Capture the cell that displays the provided text and extract its (x, y) central coordinate. 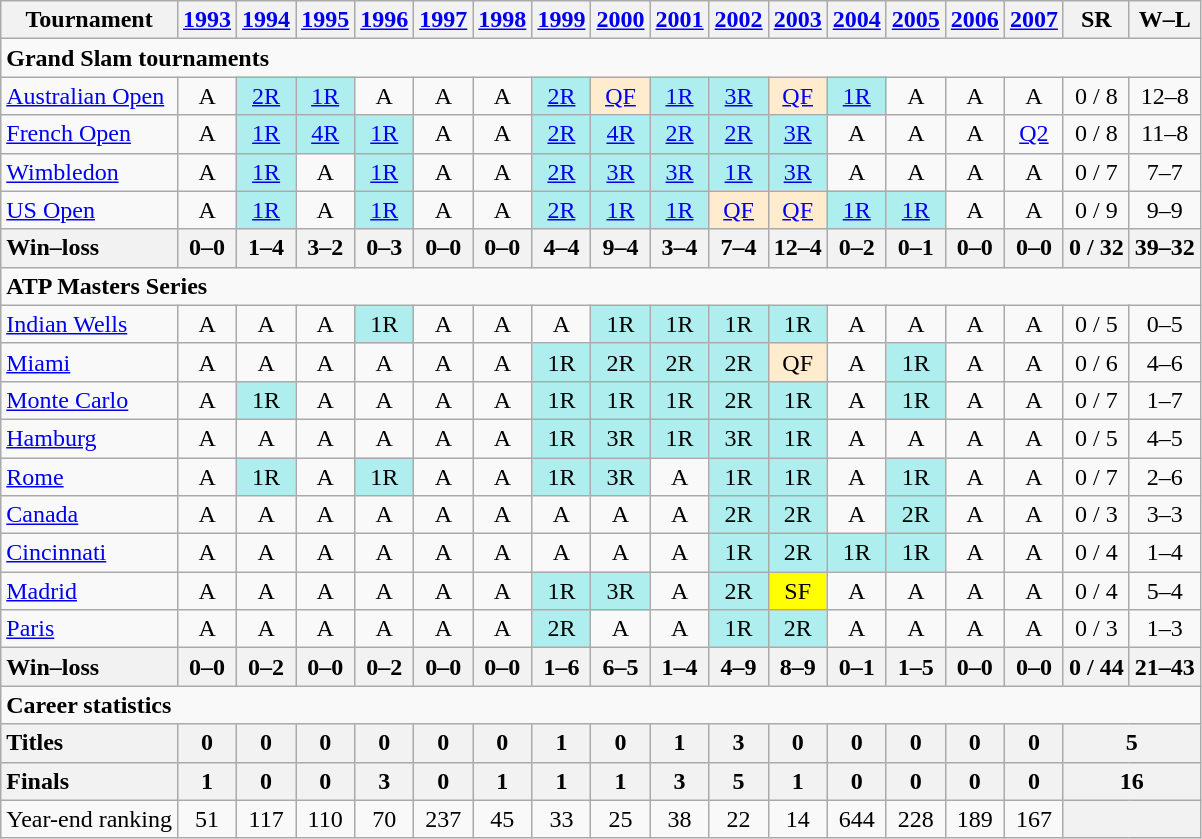
ATP Masters Series (601, 286)
4–6 (1164, 362)
SR (1096, 20)
1–6 (562, 667)
2007 (1034, 20)
Australian Open (90, 96)
21–43 (1164, 667)
25 (620, 819)
1996 (384, 20)
1997 (444, 20)
2004 (856, 20)
Miami (90, 362)
237 (444, 819)
644 (856, 819)
2001 (680, 20)
2006 (974, 20)
70 (384, 819)
2005 (916, 20)
22 (738, 819)
2000 (620, 20)
1994 (266, 20)
4–4 (562, 248)
SF (798, 591)
189 (974, 819)
3–3 (1164, 515)
11–8 (1164, 134)
167 (1034, 819)
Cincinnati (90, 553)
1998 (502, 20)
Paris (90, 629)
French Open (90, 134)
0 / 9 (1096, 210)
1999 (562, 20)
Rome (90, 477)
45 (502, 819)
51 (208, 819)
0–3 (384, 248)
33 (562, 819)
0 / 44 (1096, 667)
1993 (208, 20)
2–6 (1164, 477)
14 (798, 819)
Monte Carlo (90, 400)
Wimbledon (90, 172)
2002 (738, 20)
38 (680, 819)
3–4 (680, 248)
Tournament (90, 20)
0 / 32 (1096, 248)
Q2 (1034, 134)
110 (326, 819)
16 (1132, 781)
228 (916, 819)
7–4 (738, 248)
Year-end ranking (90, 819)
1995 (326, 20)
9–9 (1164, 210)
4–5 (1164, 438)
US Open (90, 210)
1–7 (1164, 400)
7–7 (1164, 172)
Madrid (90, 591)
Grand Slam tournaments (601, 58)
Hamburg (90, 438)
39–32 (1164, 248)
117 (266, 819)
0 / 6 (1096, 362)
4–9 (738, 667)
Indian Wells (90, 324)
W–L (1164, 20)
1–3 (1164, 629)
9–4 (620, 248)
0–5 (1164, 324)
3–2 (326, 248)
12–4 (798, 248)
8–9 (798, 667)
1–5 (916, 667)
Career statistics (601, 705)
Finals (90, 781)
6–5 (620, 667)
Canada (90, 515)
2003 (798, 20)
5–4 (1164, 591)
Titles (90, 743)
12–8 (1164, 96)
